Extract the (x, y) coordinate from the center of the cell holding the provided text.  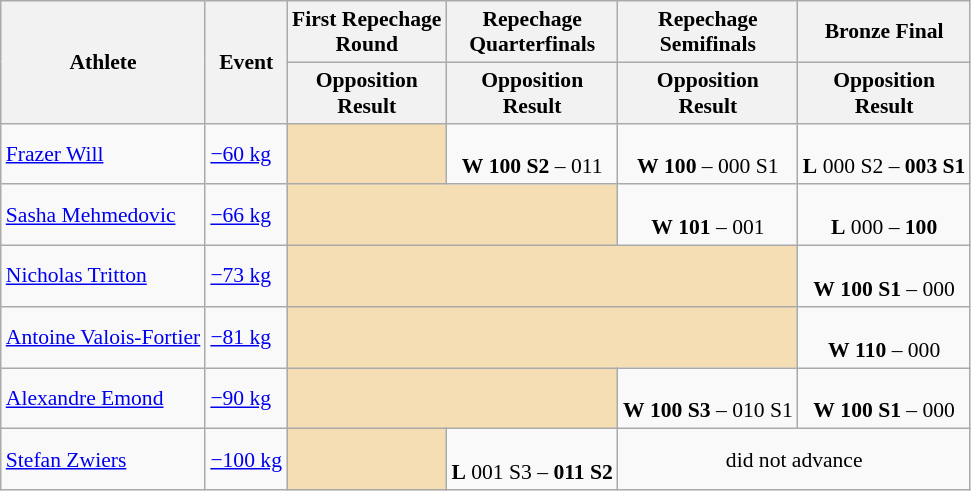
W 100 S2 – 011 (532, 154)
−60 kg (246, 154)
Repechage Semifinals (708, 32)
Stefan Zwiers (104, 460)
−66 kg (246, 216)
L 001 S3 – 011 S2 (532, 460)
W 100 – 000 S1 (708, 154)
Alexandre Emond (104, 398)
Bronze Final (884, 32)
W 110 – 000 (884, 338)
L 000 S2 – 003 S1 (884, 154)
−81 kg (246, 338)
W 101 – 001 (708, 216)
First Repechage Round (366, 32)
Event (246, 62)
Athlete (104, 62)
L 000 – 100 (884, 216)
Nicholas Tritton (104, 276)
Frazer Will (104, 154)
Antoine Valois-Fortier (104, 338)
did not advance (794, 460)
−100 kg (246, 460)
−73 kg (246, 276)
Sasha Mehmedovic (104, 216)
W 100 S3 – 010 S1 (708, 398)
Repechage Quarterfinals (532, 32)
−90 kg (246, 398)
